Output the (X, Y) coordinate of the center of the cell containing the given text.  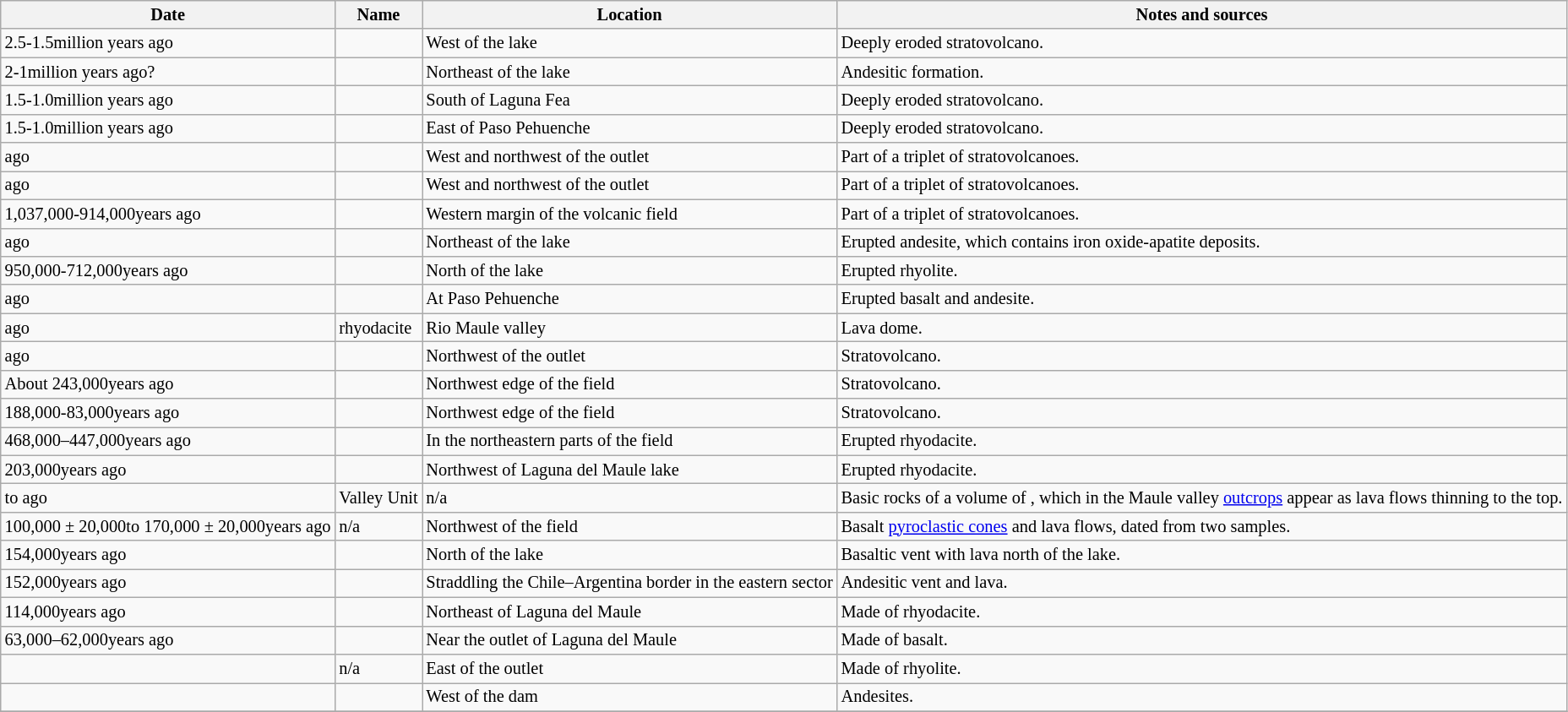
Northwest of the outlet (630, 356)
At Paso Pehuenche (630, 299)
Lava dome. (1202, 328)
Basalt pyroclastic cones and lava flows, dated from two samples. (1202, 526)
Straddling the Chile–Argentina border in the eastern sector (630, 583)
Northwest of Laguna del Maule lake (630, 470)
In the northeastern parts of the field (630, 441)
188,000-83,000years ago (168, 413)
Near the outlet of Laguna del Maule (630, 640)
63,000–62,000years ago (168, 640)
Date (168, 14)
Andesitic formation. (1202, 72)
Name (378, 14)
West of the lake (630, 43)
Notes and sources (1202, 14)
154,000years ago (168, 555)
114,000years ago (168, 611)
East of Paso Pehuenche (630, 128)
152,000years ago (168, 583)
to ago (168, 497)
Erupted rhyolite. (1202, 270)
Rio Maule valley (630, 328)
Northeast of Laguna del Maule (630, 611)
Andesites. (1202, 697)
Basaltic vent with lava north of the lake. (1202, 555)
Erupted basalt and andesite. (1202, 299)
About 243,000years ago (168, 384)
Location (630, 14)
2-1million years ago? (168, 72)
1,037,000-914,000years ago (168, 214)
2.5-1.5million years ago (168, 43)
468,000–447,000years ago (168, 441)
South of Laguna Fea (630, 100)
Western margin of the volcanic field (630, 214)
East of the outlet (630, 668)
Erupted andesite, which contains iron oxide-apatite deposits. (1202, 242)
Basic rocks of a volume of , which in the Maule valley outcrops appear as lava flows thinning to the top. (1202, 497)
Valley Unit (378, 497)
West of the dam (630, 697)
Northwest of the field (630, 526)
Made of rhyolite. (1202, 668)
203,000years ago (168, 470)
950,000-712,000years ago (168, 270)
Andesitic vent and lava. (1202, 583)
rhyodacite (378, 328)
Made of rhyodacite. (1202, 611)
Made of basalt. (1202, 640)
100,000 ± 20,000to 170,000 ± 20,000years ago (168, 526)
